Identify which cell holds the provided text, then report its (x, y) central coordinate. 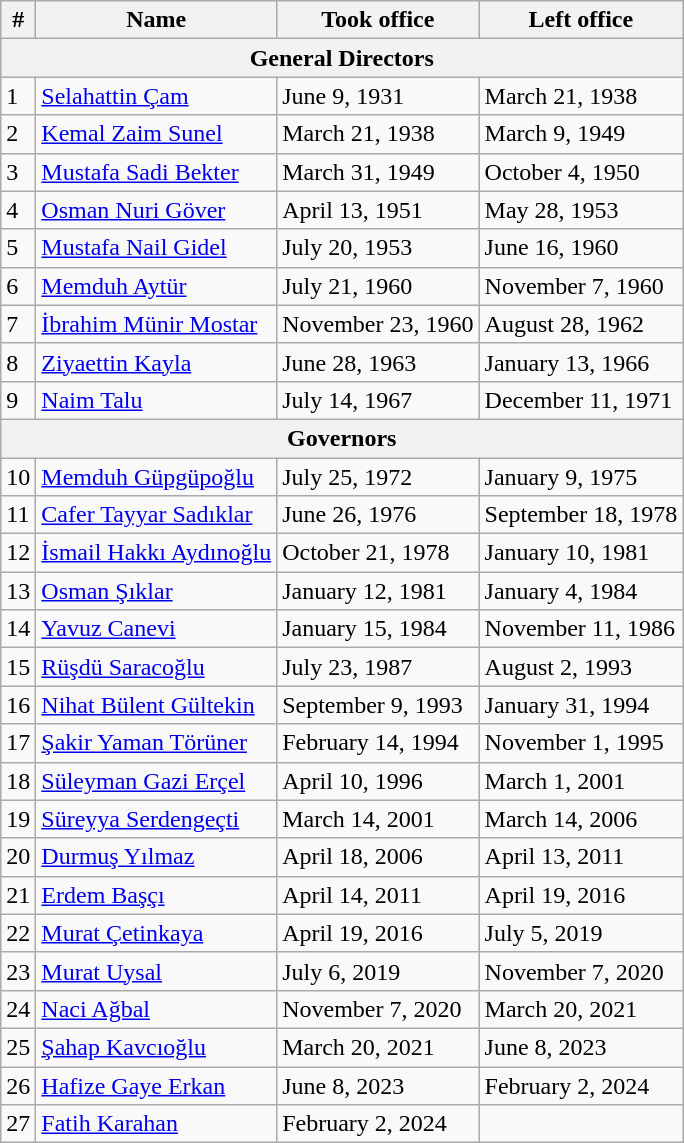
June 28, 1963 (378, 362)
April 13, 1951 (378, 210)
24 (18, 1009)
İsmail Hakkı Aydınoğlu (156, 553)
March 31, 1949 (378, 172)
General Directors (342, 58)
April 14, 2011 (378, 895)
Memduh Aytür (156, 286)
September 18, 1978 (581, 515)
18 (18, 781)
26 (18, 1085)
Süreyya Serdengeçti (156, 819)
Naci Ağbal (156, 1009)
3 (18, 172)
Governors (342, 438)
# (18, 20)
Erdem Başçı (156, 895)
Cafer Tayyar Sadıklar (156, 515)
Murat Uysal (156, 971)
17 (18, 743)
July 25, 1972 (378, 477)
September 9, 1993 (378, 705)
February 14, 1994 (378, 743)
October 21, 1978 (378, 553)
July 14, 1967 (378, 400)
August 2, 1993 (581, 667)
January 12, 1981 (378, 591)
21 (18, 895)
January 13, 1966 (581, 362)
January 31, 1994 (581, 705)
January 4, 1984 (581, 591)
Selahattin Çam (156, 96)
June 16, 1960 (581, 248)
June 9, 1931 (378, 96)
March 14, 2006 (581, 819)
İbrahim Münir Mostar (156, 324)
November 1, 1995 (581, 743)
Kemal Zaim Sunel (156, 134)
July 23, 1987 (378, 667)
December 11, 1971 (581, 400)
2 (18, 134)
Took office (378, 20)
Ziyaettin Kayla (156, 362)
April 13, 2011 (581, 857)
Rüşdü Saracoğlu (156, 667)
January 9, 1975 (581, 477)
23 (18, 971)
16 (18, 705)
1 (18, 96)
Yavuz Canevi (156, 629)
11 (18, 515)
October 4, 1950 (581, 172)
22 (18, 933)
14 (18, 629)
15 (18, 667)
July 20, 1953 (378, 248)
Şahap Kavcıoğlu (156, 1047)
January 10, 1981 (581, 553)
9 (18, 400)
25 (18, 1047)
Left office (581, 20)
Osman Nuri Göver (156, 210)
Mustafa Nail Gidel (156, 248)
13 (18, 591)
November 7, 1960 (581, 286)
5 (18, 248)
12 (18, 553)
Durmuş Yılmaz (156, 857)
Fatih Karahan (156, 1124)
Hafize Gaye Erkan (156, 1085)
August 28, 1962 (581, 324)
Naim Talu (156, 400)
Süleyman Gazi Erçel (156, 781)
March 9, 1949 (581, 134)
July 5, 2019 (581, 933)
Murat Çetinkaya (156, 933)
8 (18, 362)
Şakir Yaman Törüner (156, 743)
March 1, 2001 (581, 781)
Osman Şıklar (156, 591)
June 26, 1976 (378, 515)
27 (18, 1124)
6 (18, 286)
Name (156, 20)
19 (18, 819)
Memduh Güpgüpoğlu (156, 477)
7 (18, 324)
July 21, 1960 (378, 286)
April 18, 2006 (378, 857)
Nihat Bülent Gültekin (156, 705)
November 23, 1960 (378, 324)
May 28, 1953 (581, 210)
July 6, 2019 (378, 971)
November 11, 1986 (581, 629)
20 (18, 857)
4 (18, 210)
Mustafa Sadi Bekter (156, 172)
April 10, 1996 (378, 781)
March 14, 2001 (378, 819)
January 15, 1984 (378, 629)
10 (18, 477)
